Provide the [x, y] coordinate of the cell's center where the given text is located.  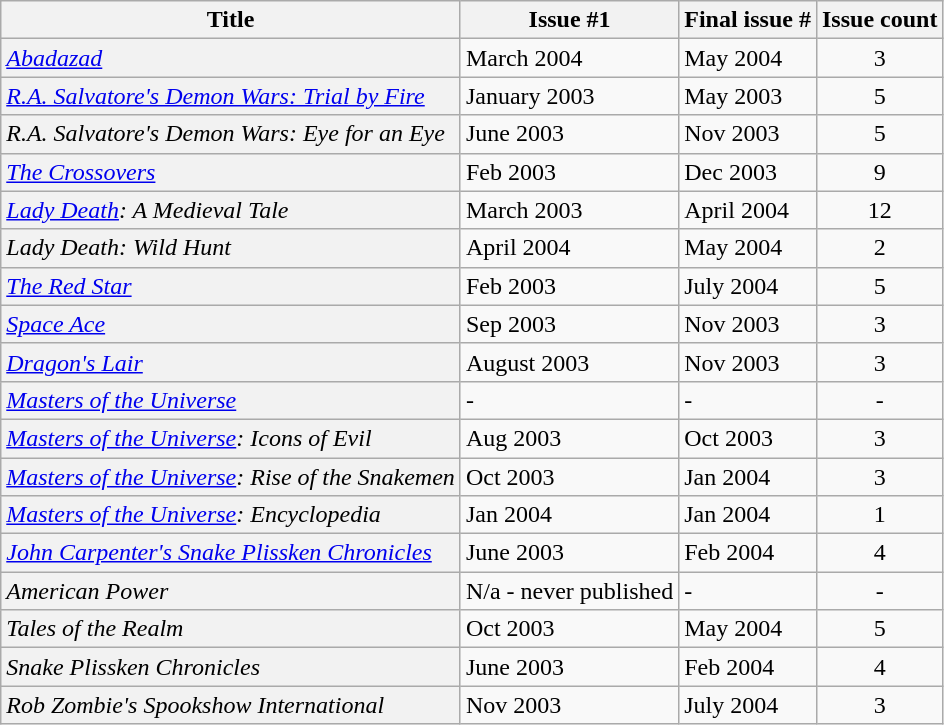
The Red Star [231, 286]
May 2003 [748, 96]
John Carpenter's Snake Plissken Chronicles [231, 553]
Final issue # [748, 20]
Masters of the Universe: Encyclopedia [231, 515]
Masters of the Universe: Icons of Evil [231, 438]
Abadazad [231, 58]
Title [231, 20]
Snake Plissken Chronicles [231, 667]
Masters of the Universe [231, 400]
March 2003 [569, 210]
2 [879, 248]
Sep 2003 [569, 324]
Dec 2003 [748, 172]
N/a - never published [569, 591]
Lady Death: Wild Hunt [231, 248]
The Crossovers [231, 172]
August 2003 [569, 362]
Rob Zombie's Spookshow International [231, 705]
Issue #1 [569, 20]
March 2004 [569, 58]
American Power [231, 591]
1 [879, 515]
Space Ace [231, 324]
9 [879, 172]
Aug 2003 [569, 438]
Lady Death: A Medieval Tale [231, 210]
Masters of the Universe: Rise of the Snakemen [231, 477]
Issue count [879, 20]
Tales of the Realm [231, 629]
R.A. Salvatore's Demon Wars: Trial by Fire [231, 96]
Dragon's Lair [231, 362]
January 2003 [569, 96]
12 [879, 210]
R.A. Salvatore's Demon Wars: Eye for an Eye [231, 134]
